Determine the (X, Y) coordinate at the center of the cell enclosing the given text.  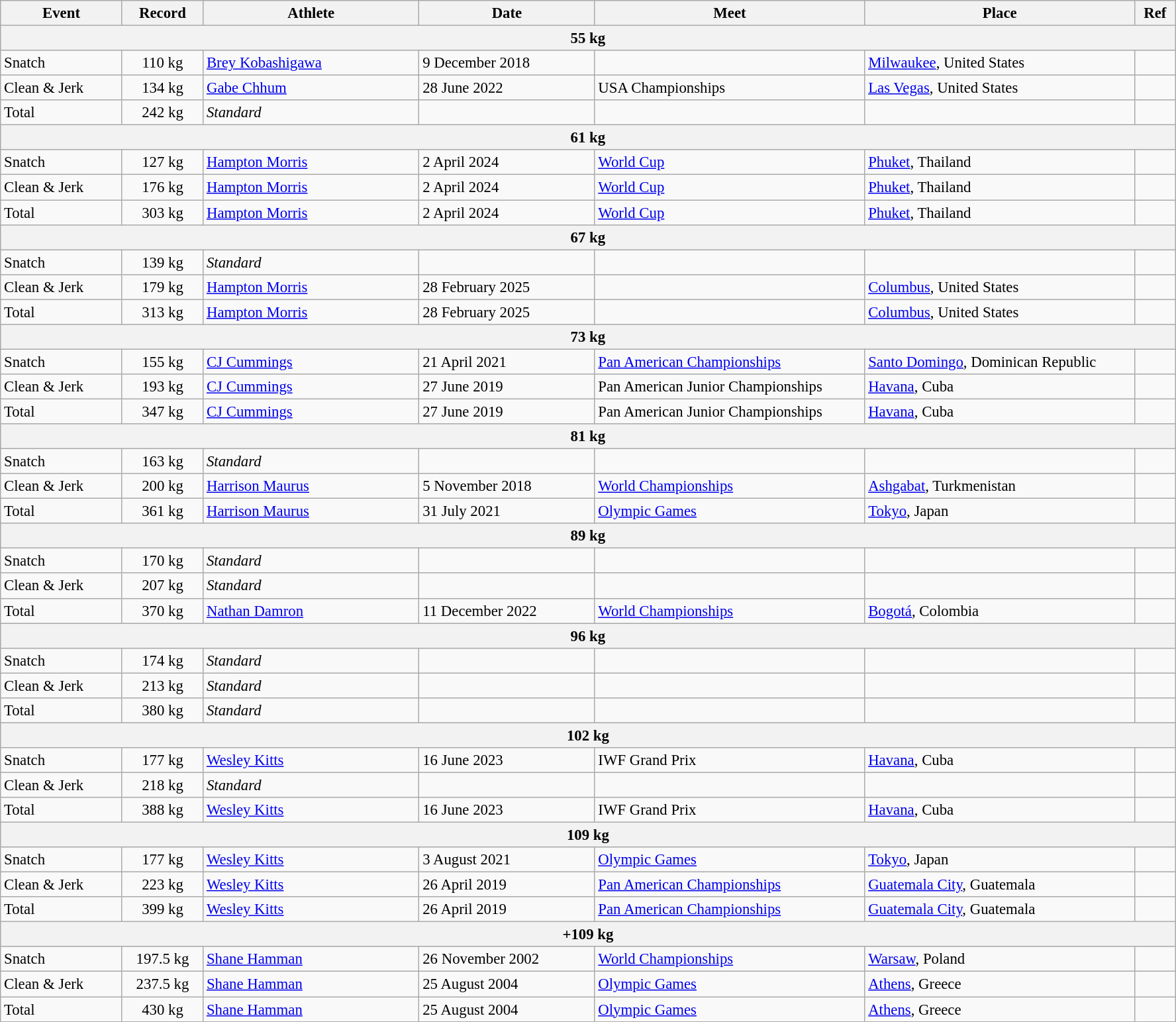
110 kg (162, 63)
Nathan Damron (311, 611)
242 kg (162, 113)
Brey Kobashigawa (311, 63)
102 kg (588, 735)
Bogotá, Colombia (1000, 611)
Warsaw, Poland (1000, 960)
237.5 kg (162, 984)
3 August 2021 (507, 860)
55 kg (588, 38)
361 kg (162, 511)
11 December 2022 (507, 611)
388 kg (162, 810)
313 kg (162, 312)
89 kg (588, 536)
179 kg (162, 287)
61 kg (588, 138)
26 November 2002 (507, 960)
Ref (1155, 13)
Santo Domingo, Dominican Republic (1000, 362)
Place (1000, 13)
193 kg (162, 387)
200 kg (162, 486)
218 kg (162, 785)
163 kg (162, 462)
207 kg (162, 586)
Las Vegas, United States (1000, 88)
9 December 2018 (507, 63)
28 June 2022 (507, 88)
Meet (730, 13)
139 kg (162, 262)
+109 kg (588, 935)
197.5 kg (162, 960)
127 kg (162, 162)
370 kg (162, 611)
213 kg (162, 686)
303 kg (162, 213)
155 kg (162, 362)
USA Championships (730, 88)
380 kg (162, 711)
Record (162, 13)
73 kg (588, 337)
81 kg (588, 436)
223 kg (162, 885)
Athlete (311, 13)
31 July 2021 (507, 511)
Milwaukee, United States (1000, 63)
96 kg (588, 636)
399 kg (162, 909)
Date (507, 13)
109 kg (588, 835)
Gabe Chhum (311, 88)
Ashgabat, Turkmenistan (1000, 486)
347 kg (162, 411)
430 kg (162, 1009)
67 kg (588, 237)
21 April 2021 (507, 362)
174 kg (162, 660)
5 November 2018 (507, 486)
134 kg (162, 88)
Event (62, 13)
170 kg (162, 561)
176 kg (162, 187)
